Extract the [X, Y] coordinate from the center of the cell holding the provided text.  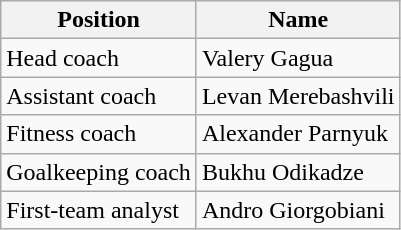
Goalkeeping coach [99, 172]
Name [298, 20]
Assistant coach [99, 96]
Valery Gagua [298, 58]
Fitness coach [99, 134]
Alexander Parnyuk [298, 134]
Levan Merebashvili [298, 96]
Bukhu Odikadze [298, 172]
First-team analyst [99, 210]
Andro Giorgobiani [298, 210]
Position [99, 20]
Head coach [99, 58]
